For the text-containing cell, return its midpoint in [x, y] coordinate format. 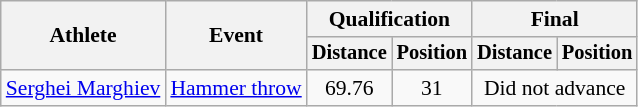
Qualification [390, 19]
Did not advance [554, 88]
Hammer throw [236, 88]
31 [432, 88]
Serghei Marghiev [84, 88]
69.76 [350, 88]
Final [554, 19]
Event [236, 36]
Athlete [84, 36]
